Find where the given text appears and provide that cell's center as [X, Y] coordinate. 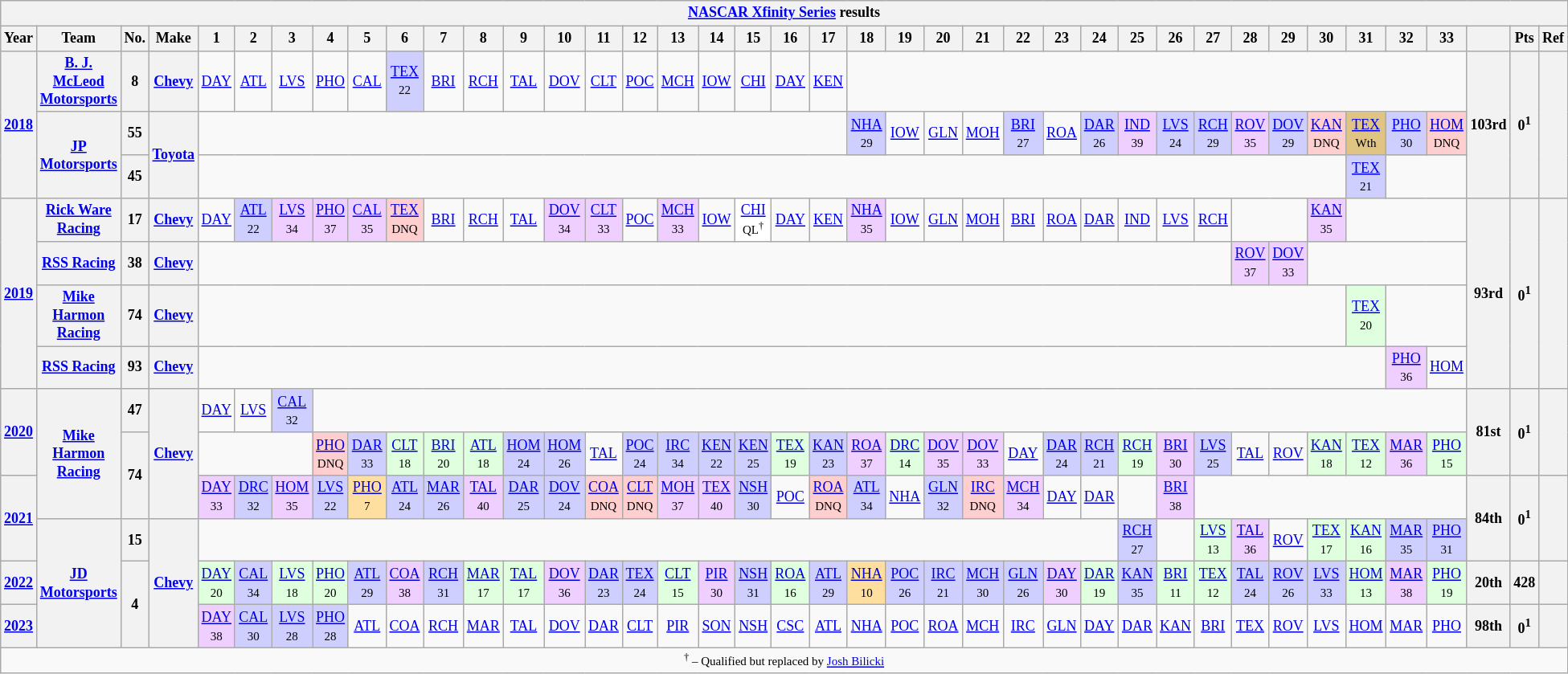
TEXDNQ [405, 220]
LVS33 [1327, 583]
13 [678, 39]
PHO7 [366, 497]
ROA16 [791, 583]
TEX20 [1366, 315]
CHIQL† [753, 220]
IRC [1023, 627]
84th [1488, 519]
KAN23 [829, 454]
Toyota [174, 154]
B. J. McLeod Motorsports [79, 81]
GLN26 [1023, 583]
2020 [19, 432]
BRI38 [1176, 497]
Pts [1525, 39]
2021 [19, 519]
Year [19, 39]
CAL [366, 81]
ATL24 [405, 497]
DAY38 [216, 627]
PHO36 [1406, 368]
55 [135, 133]
IND [1137, 220]
2018 [19, 125]
RCH29 [1213, 133]
CLT33 [604, 220]
ROA37 [866, 454]
TAL40 [483, 497]
RCH21 [1099, 454]
BRI30 [1176, 454]
DOV36 [564, 583]
CLTDNQ [640, 497]
TEX24 [640, 583]
Team [79, 39]
TEX19 [791, 454]
RCH27 [1137, 540]
PHO37 [331, 220]
DAR25 [524, 497]
NHA29 [866, 133]
103rd [1488, 125]
6 [405, 39]
PHO31 [1447, 540]
11 [604, 39]
PHO15 [1447, 454]
IND39 [1137, 133]
TEX [1251, 627]
MAR36 [1406, 454]
No. [135, 39]
PHO30 [1406, 133]
PHO19 [1447, 583]
KEN25 [753, 454]
14 [717, 39]
1 [216, 39]
COA38 [405, 583]
ATL34 [866, 497]
TAL17 [524, 583]
10 [564, 39]
IRC21 [944, 583]
DOV29 [1288, 133]
MAR26 [444, 497]
32 [1406, 39]
CLT18 [405, 454]
JP Motorsports [79, 154]
DAR24 [1062, 454]
BRI11 [1176, 583]
HOM13 [1366, 583]
ROV35 [1251, 133]
21 [982, 39]
38 [135, 263]
93 [135, 368]
POC24 [640, 454]
HOM35 [293, 497]
DAY20 [216, 583]
TEX17 [1327, 540]
IRC34 [678, 454]
DRC32 [253, 497]
NHA35 [866, 220]
MOH37 [678, 497]
Make [174, 39]
CHI [753, 81]
RCH31 [444, 583]
NSH31 [753, 583]
2019 [19, 294]
2022 [19, 583]
ATL22 [253, 220]
NSH [753, 627]
ROADNQ [829, 497]
30 [1327, 39]
DOV24 [564, 497]
12 [640, 39]
RCH19 [1137, 454]
Ref [1554, 39]
HOMDNQ [1447, 133]
2023 [19, 627]
CAL30 [253, 627]
HOM26 [564, 454]
7 [444, 39]
LVS34 [293, 220]
MAR17 [483, 583]
CAL34 [253, 583]
MAR35 [1406, 540]
LVS28 [293, 627]
24 [1099, 39]
KANDNQ [1327, 133]
20th [1488, 583]
ATL18 [483, 454]
NSH30 [753, 497]
TAL36 [1251, 540]
29 [1288, 39]
DAR19 [1099, 583]
2 [253, 39]
16 [791, 39]
28 [1251, 39]
26 [1176, 39]
BRI20 [444, 454]
20 [944, 39]
KAN [1176, 627]
MCH34 [1023, 497]
PHO28 [331, 627]
DRC14 [905, 454]
BRI27 [1023, 133]
TEX22 [405, 81]
CAL35 [366, 220]
KAN18 [1327, 454]
428 [1525, 583]
GLN32 [944, 497]
PHODNQ [331, 454]
COADNQ [604, 497]
5 [366, 39]
POC26 [905, 583]
† – Qualified but replaced by Josh Bilicki [784, 660]
81st [1488, 432]
LVS25 [1213, 454]
19 [905, 39]
LVS24 [1176, 133]
TEX40 [717, 497]
93rd [1488, 294]
DOV35 [944, 454]
CAL32 [293, 411]
IRCDNQ [982, 497]
ROV37 [1251, 263]
CSC [791, 627]
LVS18 [293, 583]
31 [1366, 39]
LVS13 [1213, 540]
TEX21 [1366, 177]
JD Motorsports [79, 583]
Rick Ware Racing [79, 220]
DAY30 [1062, 583]
MCH33 [678, 220]
3 [293, 39]
PHO20 [331, 583]
LVS22 [331, 497]
45 [135, 177]
HOM24 [524, 454]
23 [1062, 39]
TAL24 [1251, 583]
DAR26 [1099, 133]
NHA10 [866, 583]
27 [1213, 39]
DOV34 [564, 220]
TEXWth [1366, 133]
9 [524, 39]
SON [717, 627]
MAR38 [1406, 583]
DAR23 [604, 583]
25 [1137, 39]
KEN22 [717, 454]
MCH30 [982, 583]
DAY33 [216, 497]
KAN16 [1366, 540]
18 [866, 39]
PIR30 [717, 583]
47 [135, 411]
DAR33 [366, 454]
ROV26 [1288, 583]
98th [1488, 627]
COA [405, 627]
22 [1023, 39]
CLT15 [678, 583]
NASCAR Xfinity Series results [784, 13]
PIR [678, 627]
33 [1447, 39]
